Provide the (x, y) coordinate of the cell's center where the given text is located.  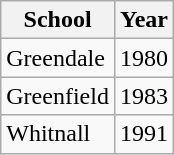
1991 (144, 134)
1983 (144, 96)
School (58, 20)
Year (144, 20)
Greendale (58, 58)
Greenfield (58, 96)
Whitnall (58, 134)
1980 (144, 58)
